Determine the (x, y) coordinate at the center of the cell enclosing the given text.  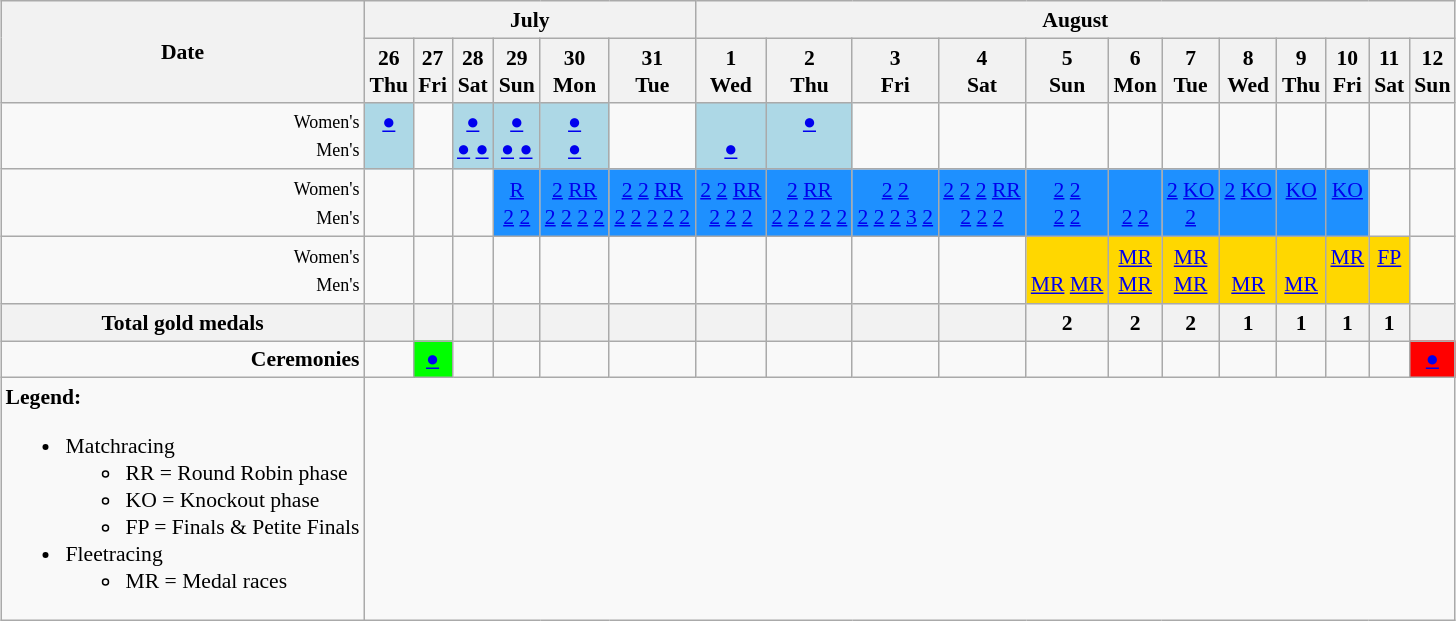
2 RR 2 2 2 2 (575, 202)
Date (183, 52)
2 KO (1248, 202)
Ceremonies (183, 358)
7Tue (1191, 70)
31Tue (652, 70)
R 2 2 (517, 202)
FP (1389, 270)
5Sun (1068, 70)
July (530, 20)
10Fri (1347, 70)
27Fri (432, 70)
2 2 RR 2 2 2 (730, 202)
● ● (575, 136)
11Sat (1389, 70)
8Wed (1248, 70)
29Sun (517, 70)
6Mon (1136, 70)
2 2 2 RR 2 2 2 (982, 202)
26Thu (390, 70)
August (1075, 20)
30Mon (575, 70)
2 2 2 2 2 3 2 (895, 202)
9Thu (1302, 70)
2 2 2 2 (1068, 202)
4Sat (982, 70)
Total gold medals (183, 322)
3Fri (895, 70)
2Thu (810, 70)
2 2 (1136, 202)
Legend:MatchracingRR = Round Robin phaseKO = Knockout phaseFP = Finals & Petite FinalsFleetracingMR = Medal races (183, 499)
12Sun (1432, 70)
28Sat (473, 70)
2 RR 2 2 2 2 2 (810, 202)
2 2 RR 2 2 2 2 2 (652, 202)
1Wed (730, 70)
2 KO 2 (1191, 202)
